Scan for the cell matching the given text and deliver its [x, y] coordinate at center. 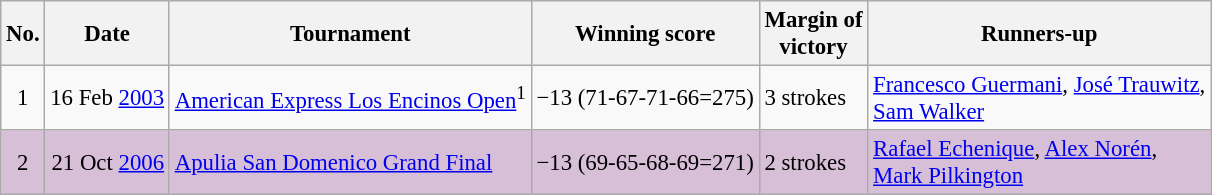
16 Feb 2003 [107, 98]
Apulia San Domenico Grand Final [350, 162]
3 strokes [814, 98]
2 [23, 162]
Tournament [350, 34]
Winning score [645, 34]
2 strokes [814, 162]
21 Oct 2006 [107, 162]
Rafael Echenique, Alex Norén, Mark Pilkington [1040, 162]
1 [23, 98]
Date [107, 34]
Margin ofvictory [814, 34]
No. [23, 34]
Francesco Guermani, José Trauwitz, Sam Walker [1040, 98]
American Express Los Encinos Open1 [350, 98]
−13 (69-65-68-69=271) [645, 162]
Runners-up [1040, 34]
−13 (71-67-71-66=275) [645, 98]
